Output the [x, y] coordinate of the center of the cell containing the given text.  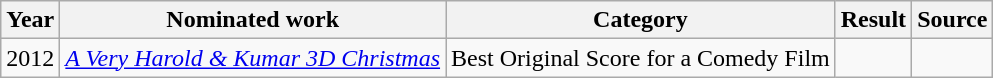
Source [952, 20]
Year [30, 20]
Best Original Score for a Comedy Film [641, 58]
Nominated work [253, 20]
2012 [30, 58]
A Very Harold & Kumar 3D Christmas [253, 58]
Category [641, 20]
Result [873, 20]
